Output the [x, y] coordinate of the center of the cell containing the given text.  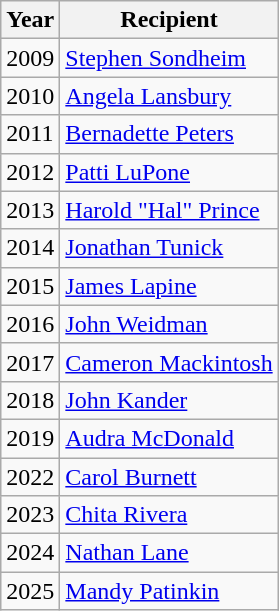
Harold "Hal" Prince [169, 210]
2023 [30, 515]
Audra McDonald [169, 438]
2022 [30, 477]
2015 [30, 286]
John Kander [169, 400]
Recipient [169, 20]
Cameron Mackintosh [169, 362]
Patti LuPone [169, 172]
John Weidman [169, 324]
Mandy Patinkin [169, 591]
Bernadette Peters [169, 134]
Carol Burnett [169, 477]
Nathan Lane [169, 553]
Angela Lansbury [169, 96]
2019 [30, 438]
2018 [30, 400]
2009 [30, 58]
2025 [30, 591]
Year [30, 20]
2024 [30, 553]
Chita Rivera [169, 515]
2013 [30, 210]
2014 [30, 248]
2010 [30, 96]
2012 [30, 172]
Stephen Sondheim [169, 58]
2016 [30, 324]
2011 [30, 134]
2017 [30, 362]
Jonathan Tunick [169, 248]
James Lapine [169, 286]
